Output the (X, Y) coordinate of the center of the cell containing the given text.  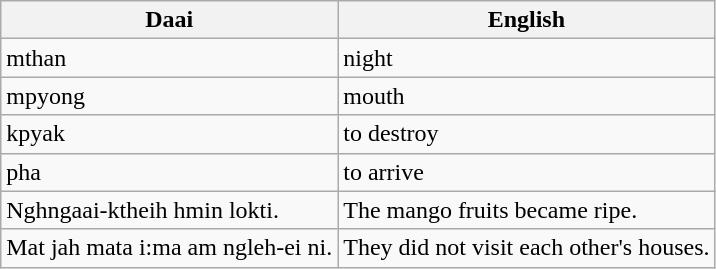
to destroy (526, 134)
night (526, 58)
Mat jah mata i:ma am ngleh-ei ni. (170, 248)
They did not visit each other's houses. (526, 248)
to arrive (526, 172)
Daai (170, 20)
English (526, 20)
Nghngaai-ktheih hmin lokti. (170, 210)
mpyong (170, 96)
pha (170, 172)
mthan (170, 58)
The mango fruits became ripe. (526, 210)
kpyak (170, 134)
mouth (526, 96)
